Output the [X, Y] coordinate of the center of the cell containing the given text.  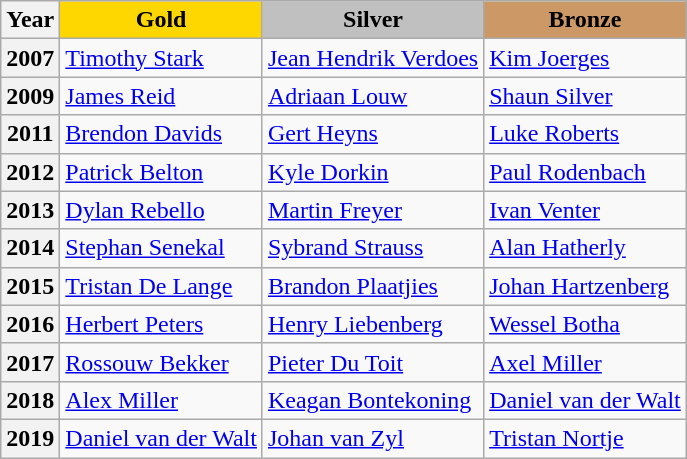
Brandon Plaatjies [372, 286]
Brendon Davids [162, 134]
Year [30, 20]
2019 [30, 438]
Alan Hatherly [586, 248]
Dylan Rebello [162, 210]
Paul Rodenbach [586, 172]
Adriaan Louw [372, 96]
Johan Hartzenberg [586, 286]
Pieter Du Toit [372, 362]
Silver [372, 20]
Axel Miller [586, 362]
Herbert Peters [162, 324]
2014 [30, 248]
Shaun Silver [586, 96]
Johan van Zyl [372, 438]
Keagan Bontekoning [372, 400]
Wessel Botha [586, 324]
Jean Hendrik Verdoes [372, 58]
Kyle Dorkin [372, 172]
Kim Joerges [586, 58]
Patrick Belton [162, 172]
Sybrand Strauss [372, 248]
James Reid [162, 96]
2011 [30, 134]
2018 [30, 400]
Timothy Stark [162, 58]
2009 [30, 96]
Henry Liebenberg [372, 324]
Tristan De Lange [162, 286]
2012 [30, 172]
Gert Heyns [372, 134]
Martin Freyer [372, 210]
2016 [30, 324]
2015 [30, 286]
2013 [30, 210]
Luke Roberts [586, 134]
Alex Miller [162, 400]
2007 [30, 58]
Bronze [586, 20]
Stephan Senekal [162, 248]
Rossouw Bekker [162, 362]
Gold [162, 20]
2017 [30, 362]
Ivan Venter [586, 210]
Tristan Nortje [586, 438]
